Search for the cell housing the specified text and yield its (x, y) center coordinate. 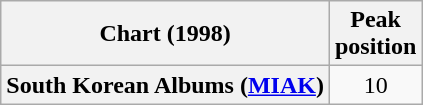
Chart (1998) (166, 34)
South Korean Albums (MIAK) (166, 85)
Peakposition (375, 34)
10 (375, 85)
